Return [x, y] of the center of cell containing provided text 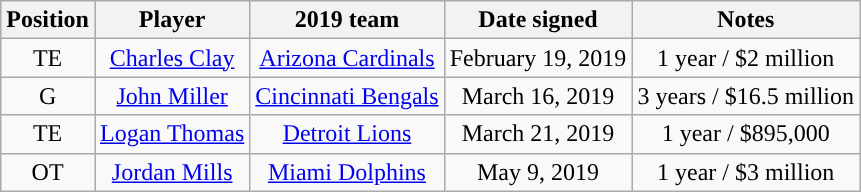
1 year / $3 million [746, 172]
2019 team [347, 20]
Detroit Lions [347, 134]
Player [172, 20]
1 year / $895,000 [746, 134]
3 years / $16.5 million [746, 96]
G [48, 96]
February 19, 2019 [538, 58]
Notes [746, 20]
John Miller [172, 96]
March 21, 2019 [538, 134]
Logan Thomas [172, 134]
1 year / $2 million [746, 58]
Arizona Cardinals [347, 58]
Jordan Mills [172, 172]
Charles Clay [172, 58]
Miami Dolphins [347, 172]
OT [48, 172]
May 9, 2019 [538, 172]
Position [48, 20]
Cincinnati Bengals [347, 96]
Date signed [538, 20]
March 16, 2019 [538, 96]
